Output the (X, Y) coordinate of the center of the cell containing the given text.  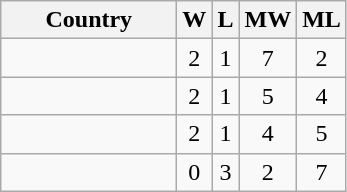
MW (268, 20)
ML (322, 20)
0 (194, 172)
L (226, 20)
Country (89, 20)
W (194, 20)
3 (226, 172)
